Search for the cell housing the specified text and yield its [x, y] center coordinate. 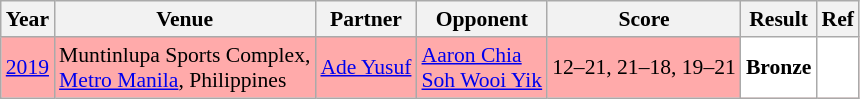
Partner [366, 19]
12–21, 21–18, 19–21 [644, 68]
Muntinlupa Sports Complex,Metro Manila, Philippines [184, 68]
Venue [184, 19]
Result [779, 19]
2019 [28, 68]
Ref [838, 19]
Score [644, 19]
Year [28, 19]
Opponent [482, 19]
Bronze [779, 68]
Aaron Chia Soh Wooi Yik [482, 68]
Ade Yusuf [366, 68]
